Provide the [x, y] coordinate of the cell's center where the given text is located.  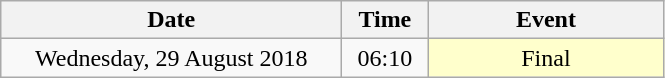
Final [546, 58]
Event [546, 20]
06:10 [385, 58]
Wednesday, 29 August 2018 [172, 58]
Time [385, 20]
Date [172, 20]
